For the text-containing cell, return its midpoint in [x, y] coordinate format. 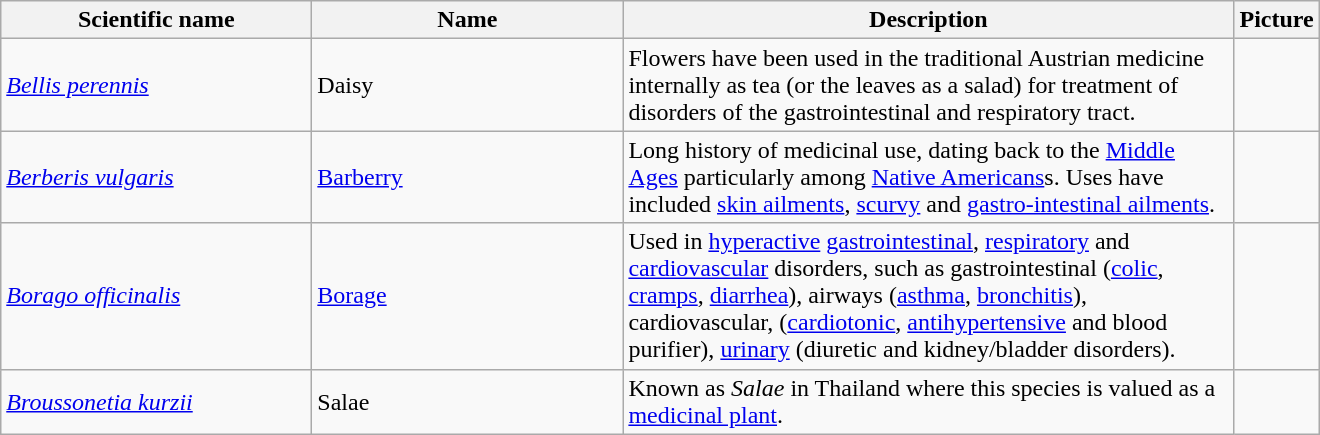
Picture [1276, 20]
Borago officinalis [156, 296]
Broussonetia kurzii [156, 402]
Borage [468, 296]
Bellis perennis [156, 85]
Berberis vulgaris [156, 177]
Name [468, 20]
Scientific name [156, 20]
Known as Salae in Thailand where this species is valued as a medicinal plant. [928, 402]
Salae [468, 402]
Description [928, 20]
Daisy [468, 85]
Barberry [468, 177]
